Provide the [X, Y] coordinate of the cell's center where the given text is located.  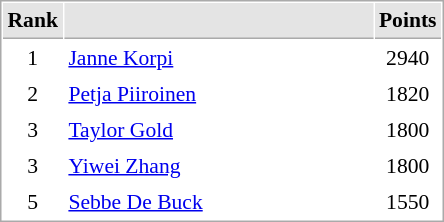
Rank [32, 21]
Points [408, 21]
Janne Korpi [218, 57]
Yiwei Zhang [218, 165]
Sebbe De Buck [218, 201]
5 [32, 201]
2 [32, 93]
Taylor Gold [218, 129]
1 [32, 57]
2940 [408, 57]
1550 [408, 201]
Petja Piiroinen [218, 93]
1820 [408, 93]
